Pinpoint the cell where the given text exists, returning its (x, y) midpoint coordinate. 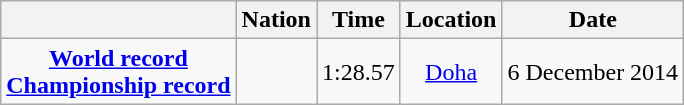
6 December 2014 (593, 72)
Date (593, 20)
1:28.57 (358, 72)
Time (358, 20)
World recordChampionship record (118, 72)
Doha (451, 72)
Location (451, 20)
Nation (276, 20)
